Return the [X, Y] coordinate for the center point of the cell that contains the specified text.  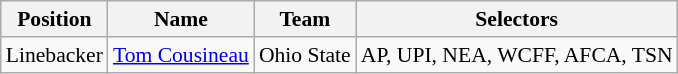
Name [181, 19]
Tom Cousineau [181, 55]
Position [54, 19]
AP, UPI, NEA, WCFF, AFCA, TSN [517, 55]
Ohio State [305, 55]
Linebacker [54, 55]
Selectors [517, 19]
Team [305, 19]
